Extract the [X, Y] coordinate from the center of the cell holding the provided text.  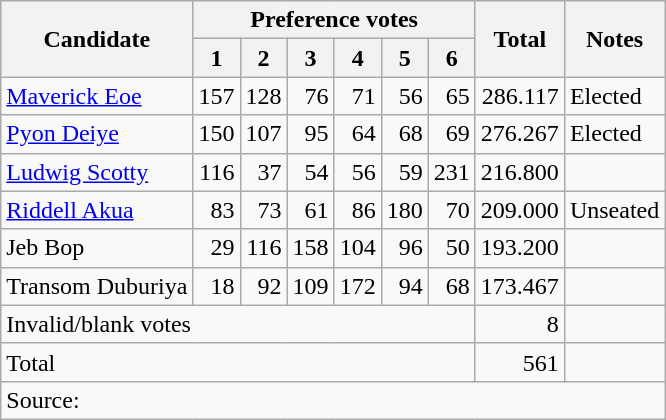
231 [452, 172]
Maverick Eoe [97, 96]
69 [452, 134]
94 [404, 286]
65 [452, 96]
1 [216, 58]
107 [264, 134]
Candidate [97, 39]
71 [358, 96]
3 [310, 58]
95 [310, 134]
Invalid/blank votes [238, 324]
Source: [333, 400]
128 [264, 96]
92 [264, 286]
73 [264, 210]
180 [404, 210]
Riddell Akua [97, 210]
83 [216, 210]
18 [216, 286]
5 [404, 58]
150 [216, 134]
173.467 [520, 286]
37 [264, 172]
561 [520, 362]
172 [358, 286]
76 [310, 96]
4 [358, 58]
96 [404, 248]
286.117 [520, 96]
Notes [614, 39]
109 [310, 286]
59 [404, 172]
157 [216, 96]
158 [310, 248]
64 [358, 134]
6 [452, 58]
209.000 [520, 210]
193.200 [520, 248]
86 [358, 210]
Preference votes [334, 20]
2 [264, 58]
Unseated [614, 210]
29 [216, 248]
50 [452, 248]
61 [310, 210]
276.267 [520, 134]
104 [358, 248]
54 [310, 172]
Pyon Deiye [97, 134]
70 [452, 210]
216.800 [520, 172]
Ludwig Scotty [97, 172]
Jeb Bop [97, 248]
8 [520, 324]
Transom Duburiya [97, 286]
